Find where the given text appears and provide that cell's center as [X, Y] coordinate. 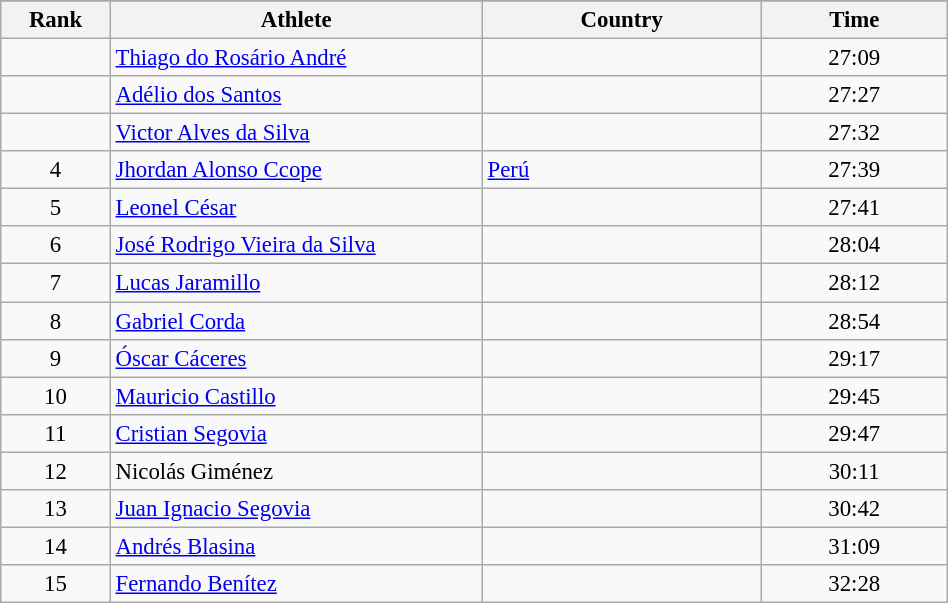
Adélio dos Santos [296, 95]
7 [56, 283]
28:12 [854, 283]
28:54 [854, 321]
30:42 [854, 509]
15 [56, 584]
Jhordan Alonso Ccope [296, 170]
José Rodrigo Vieira da Silva [296, 245]
Leonel César [296, 208]
Victor Alves da Silva [296, 133]
Lucas Jaramillo [296, 283]
11 [56, 433]
4 [56, 170]
27:32 [854, 133]
Óscar Cáceres [296, 358]
5 [56, 208]
Rank [56, 20]
14 [56, 546]
12 [56, 471]
27:09 [854, 58]
Nicolás Giménez [296, 471]
Athlete [296, 20]
Andrés Blasina [296, 546]
30:11 [854, 471]
29:17 [854, 358]
Cristian Segovia [296, 433]
Gabriel Corda [296, 321]
6 [56, 245]
27:39 [854, 170]
Fernando Benítez [296, 584]
13 [56, 509]
Perú [622, 170]
32:28 [854, 584]
9 [56, 358]
10 [56, 396]
Thiago do Rosário André [296, 58]
28:04 [854, 245]
29:45 [854, 396]
Time [854, 20]
31:09 [854, 546]
Mauricio Castillo [296, 396]
Country [622, 20]
8 [56, 321]
27:41 [854, 208]
27:27 [854, 95]
Juan Ignacio Segovia [296, 509]
29:47 [854, 433]
